Determine the (x, y) coordinate at the center of the cell enclosing the given text.  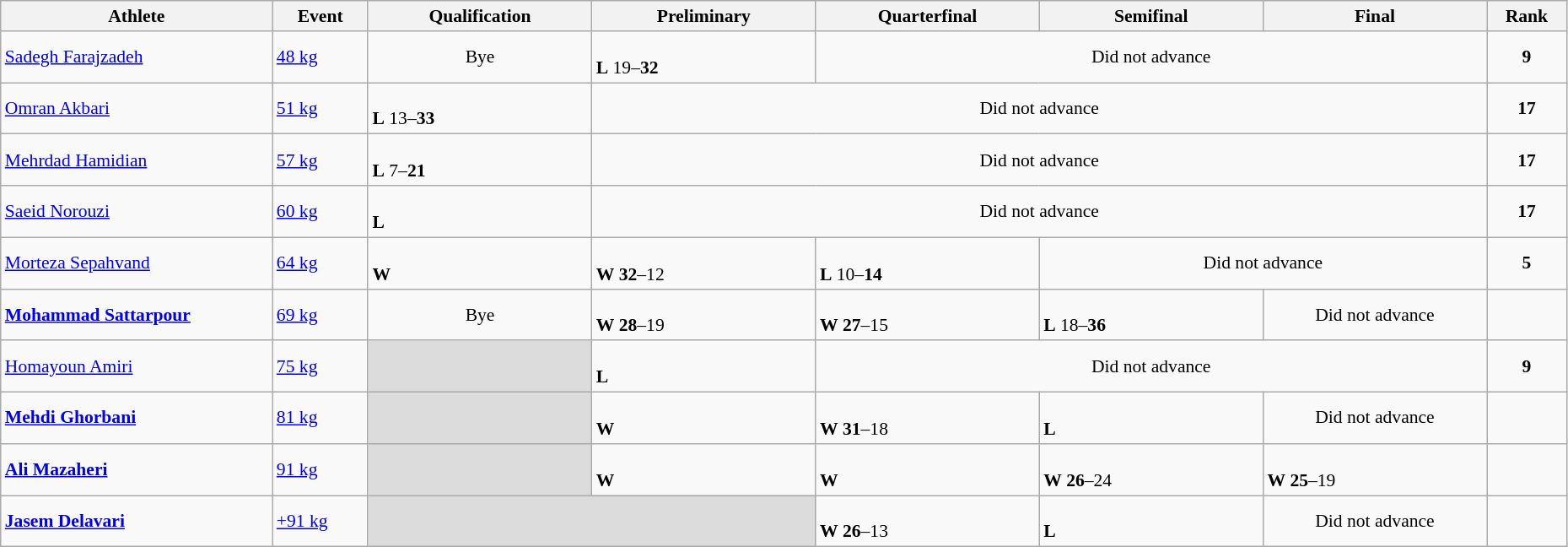
Jasem Delavari (137, 522)
Final (1375, 16)
Mehdi Ghorbani (137, 419)
L 19–32 (703, 57)
+91 kg (321, 522)
L 18–36 (1150, 314)
Qualification (479, 16)
60 kg (321, 211)
Preliminary (703, 16)
L 10–14 (928, 263)
91 kg (321, 469)
Rank (1527, 16)
75 kg (321, 366)
Event (321, 16)
Saeid Norouzi (137, 211)
W 28–19 (703, 314)
Mohammad Sattarpour (137, 314)
57 kg (321, 160)
W 31–18 (928, 419)
W 25–19 (1375, 469)
69 kg (321, 314)
L 7–21 (479, 160)
Mehrdad Hamidian (137, 160)
W 32–12 (703, 263)
48 kg (321, 57)
Semifinal (1150, 16)
81 kg (321, 419)
Omran Akbari (137, 108)
L 13–33 (479, 108)
W 26–24 (1150, 469)
Quarterfinal (928, 16)
Morteza Sepahvand (137, 263)
Ali Mazaheri (137, 469)
W 26–13 (928, 522)
Sadegh Farajzadeh (137, 57)
64 kg (321, 263)
Homayoun Amiri (137, 366)
Athlete (137, 16)
W 27–15 (928, 314)
5 (1527, 263)
51 kg (321, 108)
